Detect which cell encompasses the target text, then output its [x, y] center coordinate. 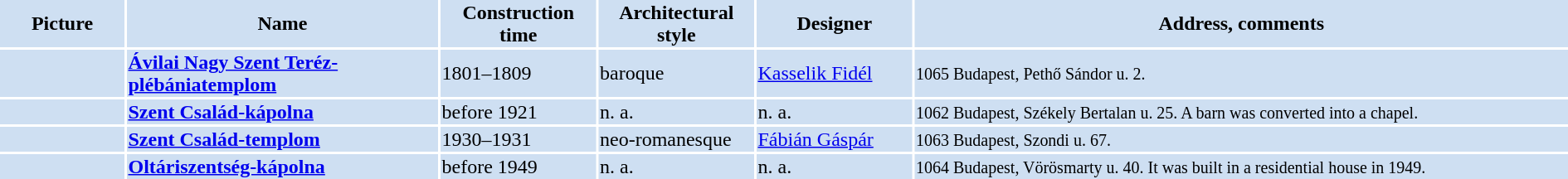
1065 Budapest, Pethő Sándor u. 2. [1241, 73]
baroque [677, 73]
before 1921 [519, 112]
Szent Család-kápolna [282, 112]
Architectural style [677, 23]
neo-romanesque [677, 139]
Oltáriszentség-kápolna [282, 167]
1063 Budapest, Szondi u. 67. [1241, 139]
Ávilai Nagy Szent Teréz-plébániatemplom [282, 73]
1930–1931 [519, 139]
Designer [835, 23]
before 1949 [519, 167]
Szent Család-templom [282, 139]
1064 Budapest, Vörösmarty u. 40. It was built in a residential house in 1949. [1241, 167]
1062 Budapest, Székely Bertalan u. 25. A barn was converted into a chapel. [1241, 112]
Name [282, 23]
Picture [62, 23]
Address, comments [1241, 23]
Fábián Gáspár [835, 139]
Kasselik Fidél [835, 73]
Construction time [519, 23]
1801–1809 [519, 73]
